Extract the (X, Y) coordinate from the center of the cell holding the provided text.  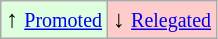
↑ Promoted (54, 20)
↓ Relegated (162, 20)
